Provide the (X, Y) coordinate of the cell's center where the given text is located.  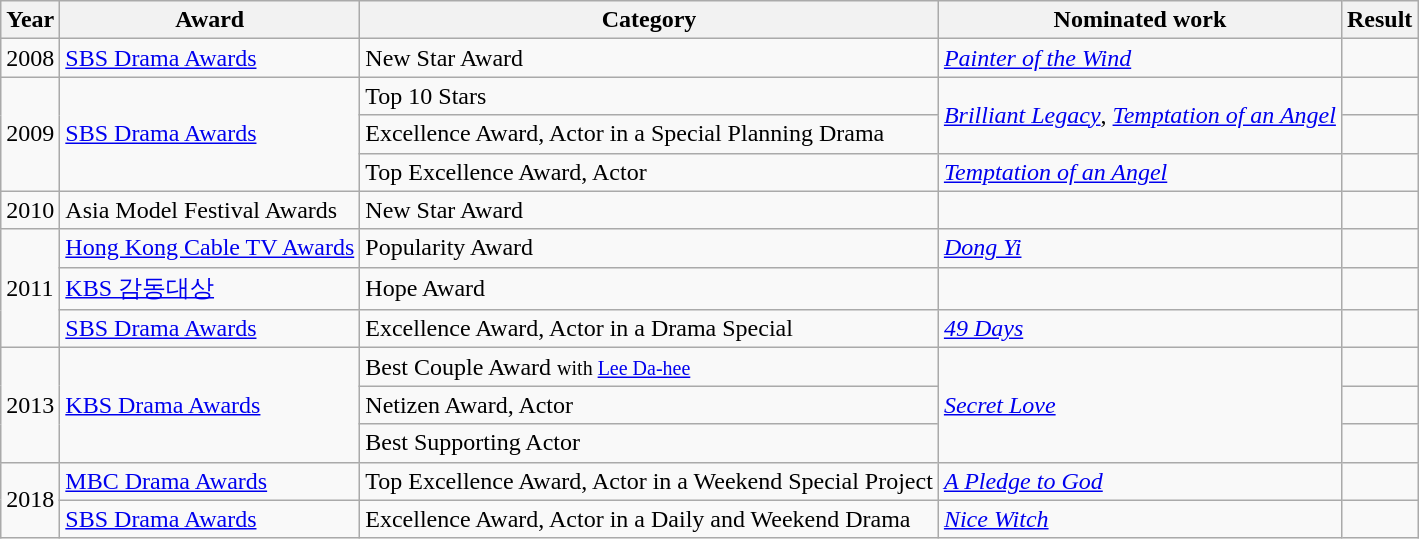
A Pledge to God (1140, 481)
Top Excellence Award, Actor (650, 172)
2011 (30, 288)
2009 (30, 134)
Secret Love (1140, 405)
2010 (30, 210)
2013 (30, 405)
Temptation of an Angel (1140, 172)
Hong Kong Cable TV Awards (210, 248)
KBS 감동대상 (210, 288)
Netizen Award, Actor (650, 405)
Hope Award (650, 288)
MBC Drama Awards (210, 481)
2008 (30, 58)
Best Supporting Actor (650, 443)
Top 10 Stars (650, 96)
Category (650, 20)
Award (210, 20)
2018 (30, 500)
KBS Drama Awards (210, 405)
Excellence Award, Actor in a Special Planning Drama (650, 134)
Best Couple Award with Lee Da-hee (650, 367)
Result (1379, 20)
Nominated work (1140, 20)
49 Days (1140, 329)
Excellence Award, Actor in a Drama Special (650, 329)
Top Excellence Award, Actor in a Weekend Special Project (650, 481)
Nice Witch (1140, 519)
Year (30, 20)
Brilliant Legacy, Temptation of an Angel (1140, 115)
Dong Yi (1140, 248)
Popularity Award (650, 248)
Painter of the Wind (1140, 58)
Excellence Award, Actor in a Daily and Weekend Drama (650, 519)
Asia Model Festival Awards (210, 210)
